Detect which cell encompasses the target text, then output its [x, y] center coordinate. 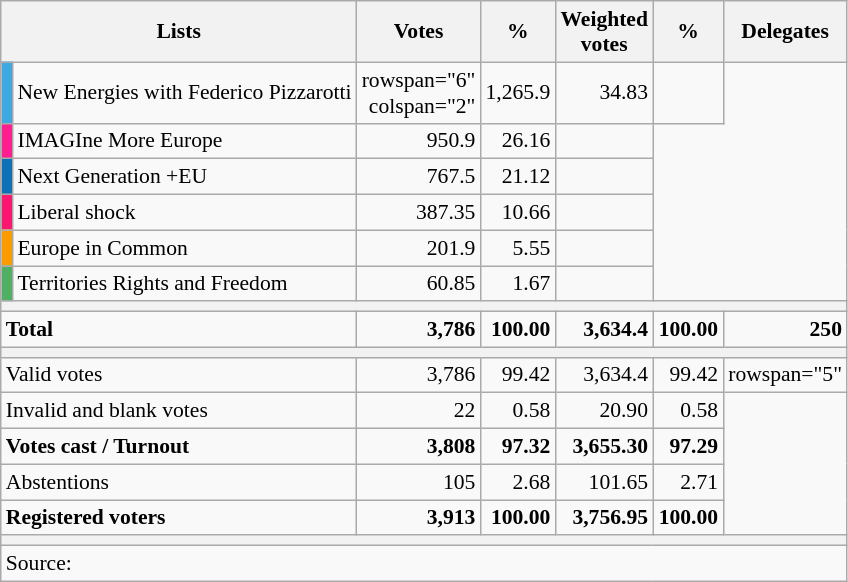
Source: [424, 564]
34.83 [604, 92]
5.55 [518, 248]
Abstentions [179, 482]
20.90 [604, 411]
250 [785, 330]
97.32 [518, 447]
rowspan="6" colspan="2" [419, 92]
Liberal shock [184, 213]
1,265.9 [518, 92]
387.35 [419, 213]
10.66 [518, 213]
Lists [179, 32]
Next Generation +EU [184, 177]
201.9 [419, 248]
Valid votes [179, 375]
3,756.95 [604, 518]
21.12 [518, 177]
1.67 [518, 284]
3,913 [419, 518]
Weighted votes [604, 32]
rowspan="5" [785, 375]
New Energies with Federico Pizzarotti [184, 92]
Total [179, 330]
2.68 [518, 482]
97.29 [688, 447]
105 [419, 482]
3,655.30 [604, 447]
22 [419, 411]
Territories Rights and Freedom [184, 284]
3,808 [419, 447]
Votes cast / Turnout [179, 447]
Registered voters [179, 518]
Europe in Common [184, 248]
Delegates [785, 32]
950.9 [419, 141]
Invalid and blank votes [179, 411]
60.85 [419, 284]
Votes [419, 32]
767.5 [419, 177]
26.16 [518, 141]
IMAGIne More Europe [184, 141]
101.65 [604, 482]
2.71 [688, 482]
